Pinpoint the cell where the given text exists, returning its (X, Y) midpoint coordinate. 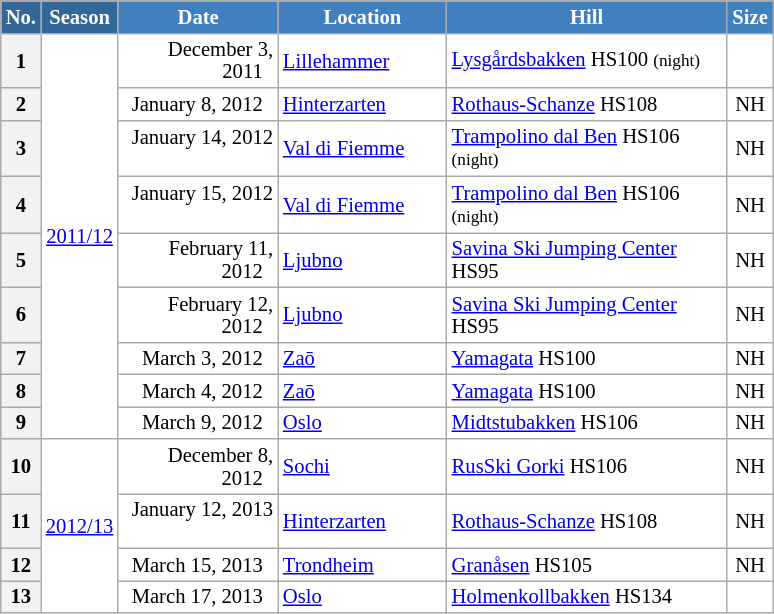
9 (21, 422)
RusSki Gorki HS106 (587, 466)
2 (21, 104)
1 (21, 60)
10 (21, 466)
Lillehammer (362, 60)
Location (362, 16)
March 15, 2013 (198, 564)
13 (21, 596)
No. (21, 16)
Trondheim (362, 564)
Holmenkollbakken HS134 (587, 596)
January 12, 2013 (198, 520)
March 4, 2012 (198, 390)
Hill (587, 16)
Granåsen HS105 (587, 564)
12 (21, 564)
December 8, 2012 (198, 466)
Size (750, 16)
Sochi (362, 466)
3 (21, 148)
January 14, 2012 (198, 148)
Date (198, 16)
8 (21, 390)
January 8, 2012 (198, 104)
March 17, 2013 (198, 596)
Midtstubakken HS106 (587, 422)
2011/12 (80, 236)
January 15, 2012 (198, 204)
March 9, 2012 (198, 422)
December 3, 2011 (198, 60)
Season (80, 16)
2012/13 (80, 525)
February 12, 2012 (198, 314)
4 (21, 204)
5 (21, 260)
February 11, 2012 (198, 260)
Lysgårdsbakken HS100 (night) (587, 60)
6 (21, 314)
March 3, 2012 (198, 358)
7 (21, 358)
11 (21, 520)
